Detect which cell encompasses the target text, then output its [x, y] center coordinate. 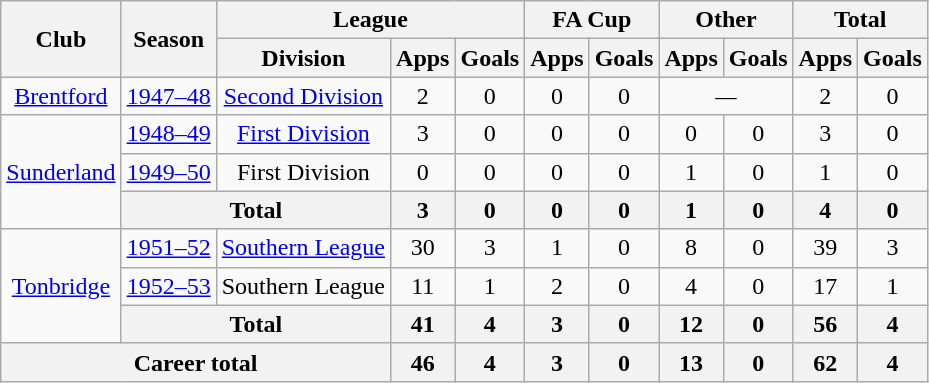
Sunderland [61, 172]
56 [825, 324]
1951–52 [168, 248]
30 [423, 248]
11 [423, 286]
1952–53 [168, 286]
Career total [196, 362]
8 [691, 248]
39 [825, 248]
1948–49 [168, 134]
Club [61, 39]
17 [825, 286]
Tonbridge [61, 286]
Division [303, 58]
Second Division [303, 96]
13 [691, 362]
12 [691, 324]
1947–48 [168, 96]
1949–50 [168, 172]
Season [168, 39]
— [726, 96]
41 [423, 324]
62 [825, 362]
46 [423, 362]
League [370, 20]
Brentford [61, 96]
Other [726, 20]
FA Cup [592, 20]
